Find where the given text appears and provide that cell's center as (X, Y) coordinate. 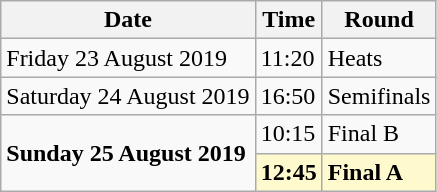
Heats (379, 58)
Saturday 24 August 2019 (128, 96)
Date (128, 20)
11:20 (288, 58)
Final A (379, 172)
12:45 (288, 172)
Sunday 25 August 2019 (128, 153)
Final B (379, 134)
10:15 (288, 134)
Friday 23 August 2019 (128, 58)
16:50 (288, 96)
Round (379, 20)
Time (288, 20)
Semifinals (379, 96)
